From the cell containing the given text, extract its center point as (x, y) coordinate. 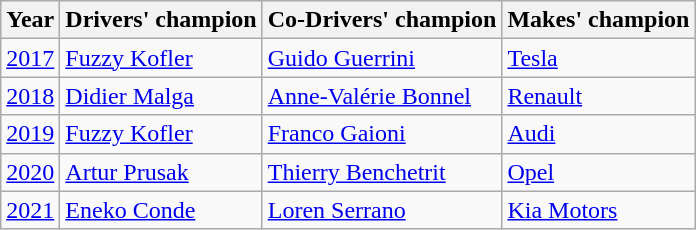
Eneko Conde (161, 210)
Renault (598, 96)
Thierry Benchetrit (382, 172)
Tesla (598, 58)
Loren Serrano (382, 210)
Anne-Valérie Bonnel (382, 96)
2020 (30, 172)
2018 (30, 96)
Artur Prusak (161, 172)
Drivers' champion (161, 20)
Didier Malga (161, 96)
Franco Gaioni (382, 134)
Makes' champion (598, 20)
2021 (30, 210)
2017 (30, 58)
Audi (598, 134)
Year (30, 20)
Co-Drivers' champion (382, 20)
Kia Motors (598, 210)
Opel (598, 172)
Guido Guerrini (382, 58)
2019 (30, 134)
